Provide the [x, y] coordinate of the cell's center where the given text is located.  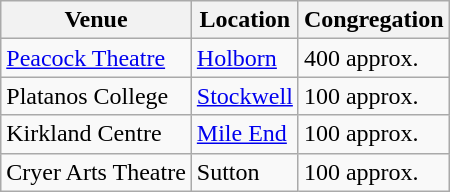
Cryer Arts Theatre [96, 172]
Platanos College [96, 96]
Sutton [244, 172]
Mile End [244, 134]
400 approx. [374, 58]
Peacock Theatre [96, 58]
Congregation [374, 20]
Holborn [244, 58]
Stockwell [244, 96]
Kirkland Centre [96, 134]
Location [244, 20]
Venue [96, 20]
